Identify which cell holds the provided text, then report its (X, Y) central coordinate. 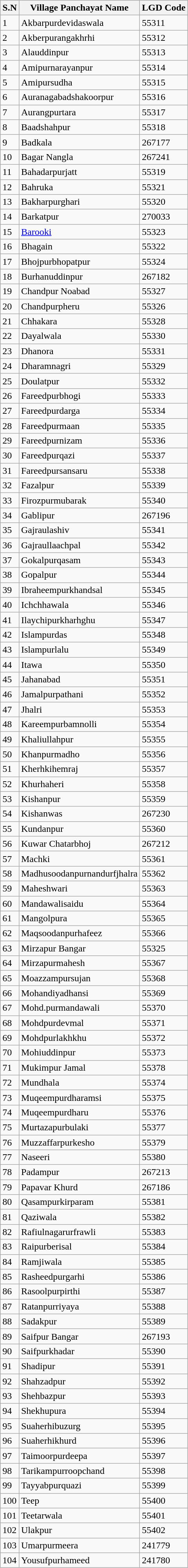
66 (10, 993)
Khurhaheri (79, 784)
55381 (164, 1202)
55 (10, 829)
Muqeempurdharu (79, 1112)
55339 (164, 486)
55350 (164, 665)
Padampur (79, 1172)
86 (10, 1292)
Fareedpursansaru (79, 471)
Ratanpurriyaya (79, 1306)
Ulakpur (79, 1530)
Fareedpurnizam (79, 441)
53 (10, 799)
Tarikampurroopchand (79, 1471)
Dayalwala (79, 336)
Ramjiwala (79, 1262)
Barooki (79, 232)
4 (10, 67)
55376 (164, 1112)
55348 (164, 635)
60 (10, 903)
88 (10, 1321)
102 (10, 1530)
20 (10, 306)
55313 (164, 53)
1 (10, 23)
241779 (164, 1545)
56 (10, 844)
55320 (164, 202)
Mohdpurlakhkhu (79, 1038)
81 (10, 1217)
100 (10, 1501)
55354 (164, 724)
55343 (164, 560)
55369 (164, 993)
Mirzapurmahesh (79, 963)
Amipurnarayanpur (79, 67)
267213 (164, 1172)
55317 (164, 112)
45 (10, 680)
10 (10, 157)
55318 (164, 127)
55356 (164, 754)
63 (10, 948)
Khanpurmadho (79, 754)
98 (10, 1471)
101 (10, 1515)
65 (10, 978)
55332 (164, 381)
Fareedpurqazi (79, 456)
Umarpurmeera (79, 1545)
90 (10, 1351)
Jhalri (79, 709)
55399 (164, 1486)
55358 (164, 784)
55389 (164, 1321)
84 (10, 1262)
Kuwar Chatarbhoj (79, 844)
Suaherhibuzurg (79, 1426)
Gablipur (79, 515)
23 (10, 351)
Akberpurangakhrhi (79, 38)
Rafiulnagarurfrawli (79, 1232)
95 (10, 1426)
74 (10, 1112)
55341 (164, 530)
55393 (164, 1396)
55328 (164, 321)
37 (10, 560)
55321 (164, 187)
55374 (164, 1082)
40 (10, 605)
55365 (164, 919)
55382 (164, 1217)
Gajraulashiv (79, 530)
Taimoorpurdeepa (79, 1456)
12 (10, 187)
55394 (164, 1411)
267186 (164, 1187)
267241 (164, 157)
42 (10, 635)
Baadshahpur (79, 127)
55387 (164, 1292)
55364 (164, 903)
94 (10, 1411)
21 (10, 321)
Kherhkihemraj (79, 769)
55323 (164, 232)
62 (10, 933)
55347 (164, 620)
41 (10, 620)
55314 (164, 67)
43 (10, 649)
55373 (164, 1053)
25 (10, 381)
Qasampurkirparam (79, 1202)
54 (10, 814)
55391 (164, 1366)
55334 (164, 411)
67 (10, 1008)
7 (10, 112)
11 (10, 172)
32 (10, 486)
92 (10, 1381)
Auranagabadshakoorpur (79, 97)
31 (10, 471)
Amipursudha (79, 82)
Mohandiyadhansi (79, 993)
Kishanpur (79, 799)
Bahadarpurjatt (79, 172)
S.N (10, 8)
55344 (164, 575)
Qaziwala (79, 1217)
Rasoolpurpirthi (79, 1292)
44 (10, 665)
70 (10, 1053)
Badkala (79, 142)
Gokalpurqasam (79, 560)
Shekhupura (79, 1411)
59 (10, 888)
55327 (164, 291)
55311 (164, 23)
38 (10, 575)
Islampurlalu (79, 649)
55326 (164, 306)
Akbarpurdevidaswala (79, 23)
13 (10, 202)
267177 (164, 142)
46 (10, 695)
Islampurdas (79, 635)
55397 (164, 1456)
103 (10, 1545)
36 (10, 545)
Papavar Khurd (79, 1187)
Bhojpurbhopatpur (79, 262)
79 (10, 1187)
Jahanabad (79, 680)
55388 (164, 1306)
55329 (164, 366)
Machki (79, 859)
Firozpurmubarak (79, 500)
Yousufpurhameed (79, 1560)
55353 (164, 709)
Ilaychipurkharhghu (79, 620)
Bakharpurghari (79, 202)
104 (10, 1560)
Chandpur Noabad (79, 291)
19 (10, 291)
55362 (164, 873)
Mohdpurdevmal (79, 1023)
Alauddinpur (79, 53)
Bhagain (79, 247)
Gopalpur (79, 575)
82 (10, 1232)
Suaherhikhurd (79, 1441)
Mandawalisaidu (79, 903)
55372 (164, 1038)
3 (10, 53)
55324 (164, 262)
27 (10, 411)
Maqsoodanpurhafeez (79, 933)
55349 (164, 649)
26 (10, 396)
Fareedpurdarga (79, 411)
5 (10, 82)
Itawa (79, 665)
55366 (164, 933)
55331 (164, 351)
Murtazapurbulaki (79, 1127)
Maheshwari (79, 888)
Jamalpurpathani (79, 695)
Mirzapur Bangar (79, 948)
Fareedpurbhogi (79, 396)
55359 (164, 799)
55383 (164, 1232)
50 (10, 754)
Muqeempurdharamsi (79, 1097)
29 (10, 441)
55371 (164, 1023)
Khaliullahpur (79, 739)
51 (10, 769)
55352 (164, 695)
Raipurberisal (79, 1247)
Tayyabpurquazi (79, 1486)
Fazalpur (79, 486)
55384 (164, 1247)
68 (10, 1023)
Madhusoodanpurnandurfjhalra (79, 873)
91 (10, 1366)
Saifpurkhadar (79, 1351)
Fareedpurmaan (79, 426)
Dharamnagri (79, 366)
55386 (164, 1277)
17 (10, 262)
55316 (164, 97)
35 (10, 530)
55340 (164, 500)
Naseeri (79, 1157)
55401 (164, 1515)
Shahzadpur (79, 1381)
Chandpurpheru (79, 306)
55345 (164, 590)
Village Panchayat Name (79, 8)
72 (10, 1082)
76 (10, 1142)
55377 (164, 1127)
55319 (164, 172)
18 (10, 276)
55330 (164, 336)
Barkatpur (79, 217)
75 (10, 1127)
77 (10, 1157)
73 (10, 1097)
Mohd.purmandawali (79, 1008)
55342 (164, 545)
Gajraullaachpal (79, 545)
55385 (164, 1262)
Sadakpur (79, 1321)
Teep (79, 1501)
97 (10, 1456)
267193 (164, 1336)
55346 (164, 605)
Bahruka (79, 187)
55396 (164, 1441)
Mundhala (79, 1082)
Aurangpurtara (79, 112)
9 (10, 142)
Shadipur (79, 1366)
267196 (164, 515)
85 (10, 1277)
Dhanora (79, 351)
55395 (164, 1426)
270033 (164, 217)
22 (10, 336)
55370 (164, 1008)
Mohiuddinpur (79, 1053)
8 (10, 127)
Ibraheempurkhandsal (79, 590)
2 (10, 38)
55392 (164, 1381)
Mukimpur Jamal (79, 1068)
55335 (164, 426)
55325 (164, 948)
83 (10, 1247)
55375 (164, 1097)
15 (10, 232)
80 (10, 1202)
99 (10, 1486)
78 (10, 1172)
58 (10, 873)
55368 (164, 978)
55360 (164, 829)
55322 (164, 247)
33 (10, 500)
6 (10, 97)
55315 (164, 82)
55361 (164, 859)
Doulatpur (79, 381)
55338 (164, 471)
Chhakara (79, 321)
16 (10, 247)
64 (10, 963)
89 (10, 1336)
Bagar Nangla (79, 157)
Muzzaffarpurkesho (79, 1142)
24 (10, 366)
55357 (164, 769)
Kareempurbamnolli (79, 724)
LGD Code (164, 8)
55363 (164, 888)
34 (10, 515)
Shehbazpur (79, 1396)
61 (10, 919)
55380 (164, 1157)
47 (10, 709)
55400 (164, 1501)
87 (10, 1306)
Moazzampursujan (79, 978)
69 (10, 1038)
71 (10, 1068)
Mangolpura (79, 919)
55398 (164, 1471)
267230 (164, 814)
267212 (164, 844)
55337 (164, 456)
30 (10, 456)
55378 (164, 1068)
28 (10, 426)
Kishanwas (79, 814)
55379 (164, 1142)
55351 (164, 680)
55336 (164, 441)
241780 (164, 1560)
55390 (164, 1351)
93 (10, 1396)
Kundanpur (79, 829)
267182 (164, 276)
Ichchhawala (79, 605)
Teetarwala (79, 1515)
Rasheedpurgarhi (79, 1277)
48 (10, 724)
55355 (164, 739)
52 (10, 784)
57 (10, 859)
14 (10, 217)
55402 (164, 1530)
49 (10, 739)
55333 (164, 396)
Burhanuddinpur (79, 276)
96 (10, 1441)
39 (10, 590)
55367 (164, 963)
Saifpur Bangar (79, 1336)
55312 (164, 38)
